Find where the given text appears and provide that cell's center as [x, y] coordinate. 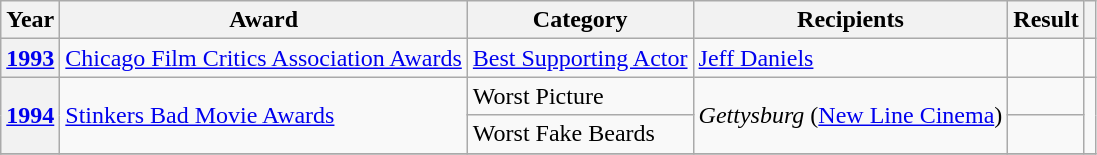
Jeff Daniels [850, 58]
Result [1046, 20]
Award [264, 20]
Year [30, 20]
1993 [30, 58]
Stinkers Bad Movie Awards [264, 115]
Recipients [850, 20]
Category [580, 20]
Worst Fake Beards [580, 134]
Worst Picture [580, 96]
Chicago Film Critics Association Awards [264, 58]
1994 [30, 115]
Best Supporting Actor [580, 58]
Gettysburg (New Line Cinema) [850, 115]
